Locate the cell with the specified text and output its [x, y] center coordinate. 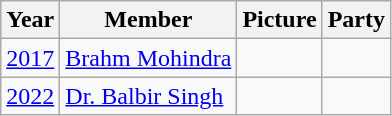
2017 [30, 58]
2022 [30, 96]
Dr. Balbir Singh [148, 96]
Member [148, 20]
Party [356, 20]
Picture [280, 20]
Year [30, 20]
Brahm Mohindra [148, 58]
